Return [X, Y] of the center of cell containing provided text 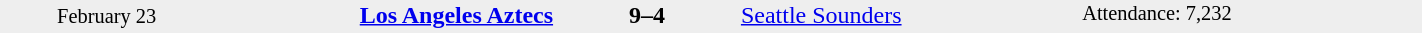
Attendance: 7,232 [1252, 16]
Seattle Sounders [910, 15]
9–4 [648, 15]
Los Angeles Aztecs [384, 15]
February 23 [106, 16]
